Pinpoint the cell where the given text exists, returning its (x, y) midpoint coordinate. 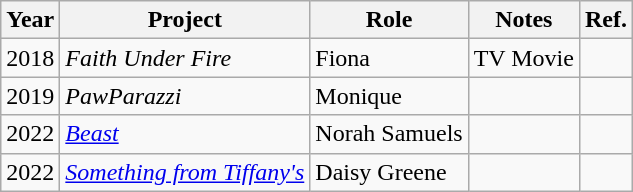
Fiona (389, 58)
Beast (185, 134)
Monique (389, 96)
Daisy Greene (389, 172)
Ref. (606, 20)
2018 (30, 58)
Year (30, 20)
Project (185, 20)
Something from Tiffany's (185, 172)
Faith Under Fire (185, 58)
Norah Samuels (389, 134)
PawParazzi (185, 96)
Notes (524, 20)
Role (389, 20)
TV Movie (524, 58)
2019 (30, 96)
